Detect which cell encompasses the target text, then output its (X, Y) center coordinate. 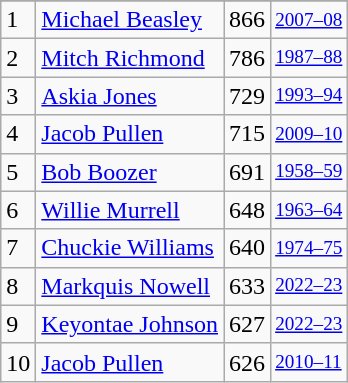
1993–94 (309, 96)
648 (248, 210)
7 (18, 248)
715 (248, 134)
3 (18, 96)
2009–10 (309, 134)
10 (18, 362)
Askia Jones (130, 96)
626 (248, 362)
5 (18, 172)
640 (248, 248)
Bob Boozer (130, 172)
Chuckie Williams (130, 248)
6 (18, 210)
Markquis Nowell (130, 286)
1958–59 (309, 172)
627 (248, 324)
Mitch Richmond (130, 58)
2 (18, 58)
729 (248, 96)
Willie Murrell (130, 210)
866 (248, 20)
2010–11 (309, 362)
1974–75 (309, 248)
4 (18, 134)
691 (248, 172)
1987–88 (309, 58)
1963–64 (309, 210)
2007–08 (309, 20)
Keyontae Johnson (130, 324)
8 (18, 286)
1 (18, 20)
786 (248, 58)
633 (248, 286)
Michael Beasley (130, 20)
9 (18, 324)
